Detect which cell encompasses the target text, then output its (X, Y) center coordinate. 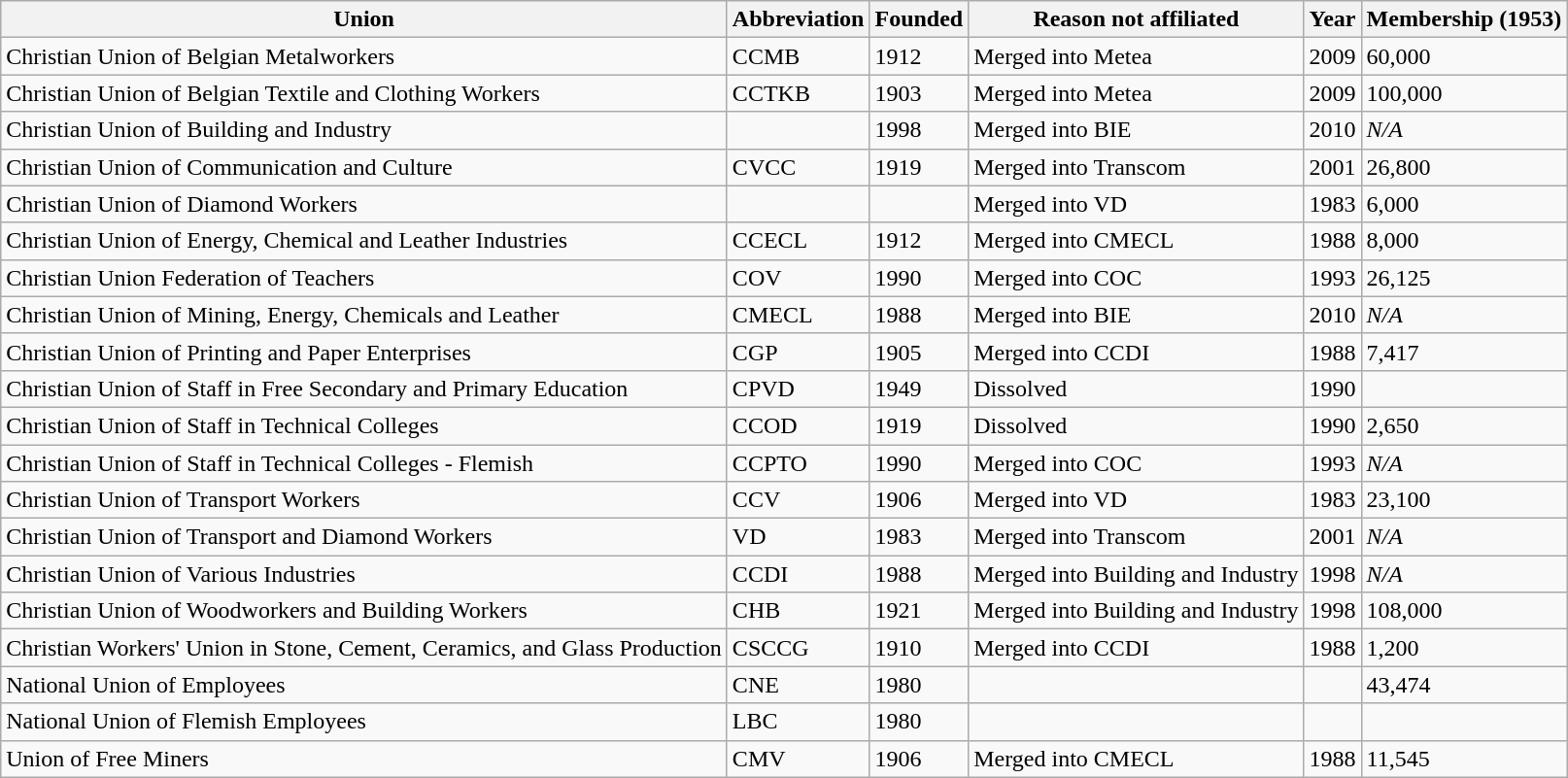
Christian Union of Belgian Textile and Clothing Workers (364, 93)
2,650 (1464, 425)
Union (364, 19)
8,000 (1464, 241)
CCTKB (799, 93)
CCECL (799, 241)
Year (1333, 19)
Christian Union of Belgian Metalworkers (364, 56)
National Union of Employees (364, 685)
CGP (799, 352)
1949 (919, 389)
Union of Free Miners (364, 759)
7,417 (1464, 352)
Christian Union of Transport and Diamond Workers (364, 537)
COV (799, 278)
Abbreviation (799, 19)
100,000 (1464, 93)
CCV (799, 500)
1905 (919, 352)
CCOD (799, 425)
Christian Union of Printing and Paper Enterprises (364, 352)
Christian Workers' Union in Stone, Cement, Ceramics, and Glass Production (364, 648)
26,800 (1464, 167)
Christian Union of Staff in Technical Colleges (364, 425)
1910 (919, 648)
23,100 (1464, 500)
CMV (799, 759)
CCDI (799, 574)
Christian Union of Transport Workers (364, 500)
CNE (799, 685)
Reason not affiliated (1137, 19)
LBC (799, 722)
108,000 (1464, 611)
Christian Union of Mining, Energy, Chemicals and Leather (364, 315)
Christian Union of Building and Industry (364, 130)
60,000 (1464, 56)
1903 (919, 93)
CVCC (799, 167)
Christian Union of Woodworkers and Building Workers (364, 611)
Christian Union of Staff in Technical Colleges - Flemish (364, 463)
Christian Union of Various Industries (364, 574)
26,125 (1464, 278)
Founded (919, 19)
CCMB (799, 56)
1921 (919, 611)
Christian Union of Diamond Workers (364, 204)
6,000 (1464, 204)
CSCCG (799, 648)
National Union of Flemish Employees (364, 722)
CCPTO (799, 463)
Christian Union of Energy, Chemical and Leather Industries (364, 241)
11,545 (1464, 759)
Christian Union Federation of Teachers (364, 278)
CMECL (799, 315)
Membership (1953) (1464, 19)
43,474 (1464, 685)
CHB (799, 611)
Christian Union of Communication and Culture (364, 167)
Christian Union of Staff in Free Secondary and Primary Education (364, 389)
1,200 (1464, 648)
CPVD (799, 389)
VD (799, 537)
